Determine the (X, Y) coordinate at the center of the cell enclosing the given text.  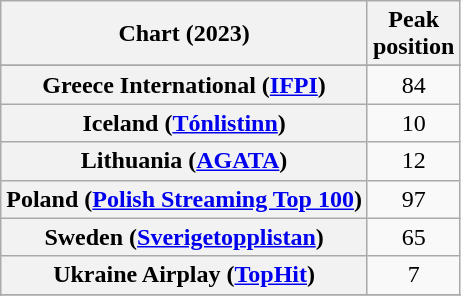
Iceland (Tónlistinn) (184, 123)
Lithuania (AGATA) (184, 161)
84 (413, 85)
12 (413, 161)
Peakposition (413, 34)
Greece International (IFPI) (184, 85)
Chart (2023) (184, 34)
Sweden (Sverigetopplistan) (184, 237)
97 (413, 199)
Ukraine Airplay (TopHit) (184, 275)
7 (413, 275)
65 (413, 237)
10 (413, 123)
Poland (Polish Streaming Top 100) (184, 199)
